Extract the (x, y) coordinate from the center of the cell holding the provided text.  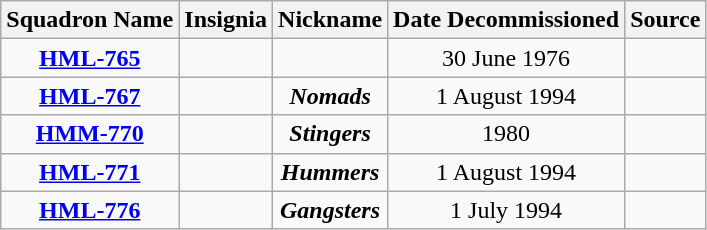
Nomads (330, 96)
Hummers (330, 172)
HMM-770 (90, 134)
Date Decommissioned (506, 20)
Insignia (226, 20)
1 July 1994 (506, 210)
HML-776 (90, 210)
Source (666, 20)
Gangsters (330, 210)
HML-771 (90, 172)
HML-767 (90, 96)
1980 (506, 134)
Squadron Name (90, 20)
HML-765 (90, 58)
Stingers (330, 134)
30 June 1976 (506, 58)
Nickname (330, 20)
